From the cell containing the given text, extract its center point as [X, Y] coordinate. 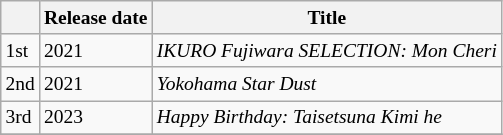
Happy Birthday: Taisetsuna Kimi he [326, 118]
Title [326, 18]
1st [20, 50]
Release date [96, 18]
IKURO Fujiwara SELECTION: Mon Cheri [326, 50]
2023 [96, 118]
2nd [20, 84]
3rd [20, 118]
Yokohama Star Dust [326, 84]
